From the cell containing the given text, extract its center point as [X, Y] coordinate. 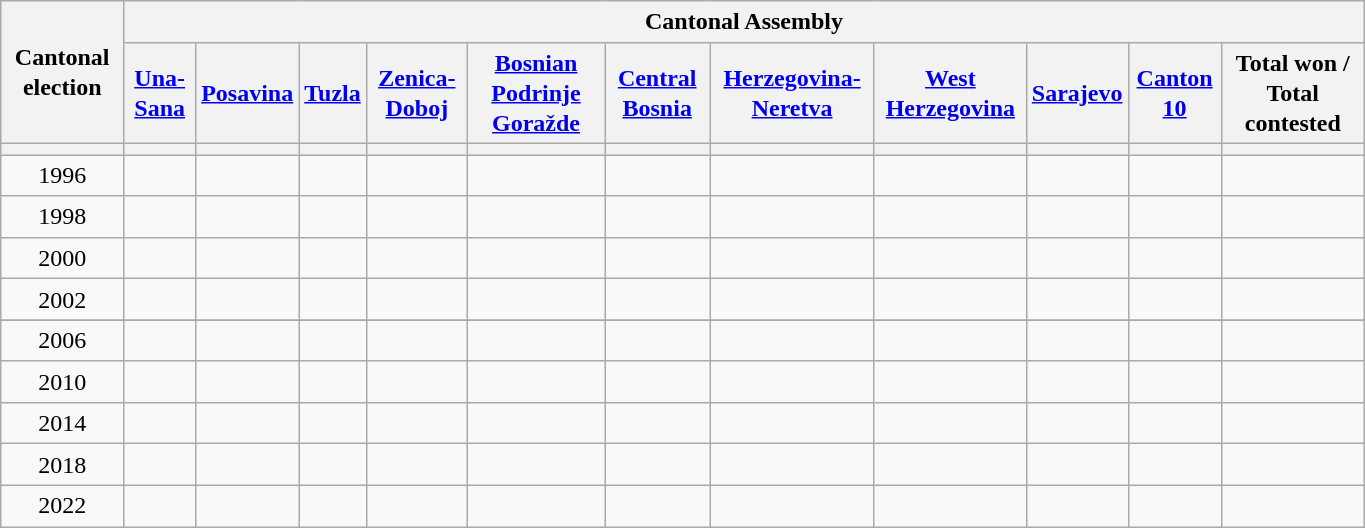
1996 [62, 176]
Total won / Total contested [1292, 93]
Zenica-Doboj [416, 93]
2022 [62, 506]
West Herzegovina [950, 93]
Una-Sana [160, 93]
Central Bosnia [658, 93]
2014 [62, 424]
2006 [62, 340]
Cantonal Assembly [744, 22]
Bosnian Podrinje Goražde [536, 93]
Herzegovina-Neretva [792, 93]
Cantonal election [62, 72]
Posavina [248, 93]
2010 [62, 382]
Canton 10 [1174, 93]
Tuzla [333, 93]
Sarajevo [1077, 93]
1998 [62, 216]
2002 [62, 300]
2000 [62, 258]
2018 [62, 464]
